Provide the [x, y] coordinate of the cell's center where the given text is located.  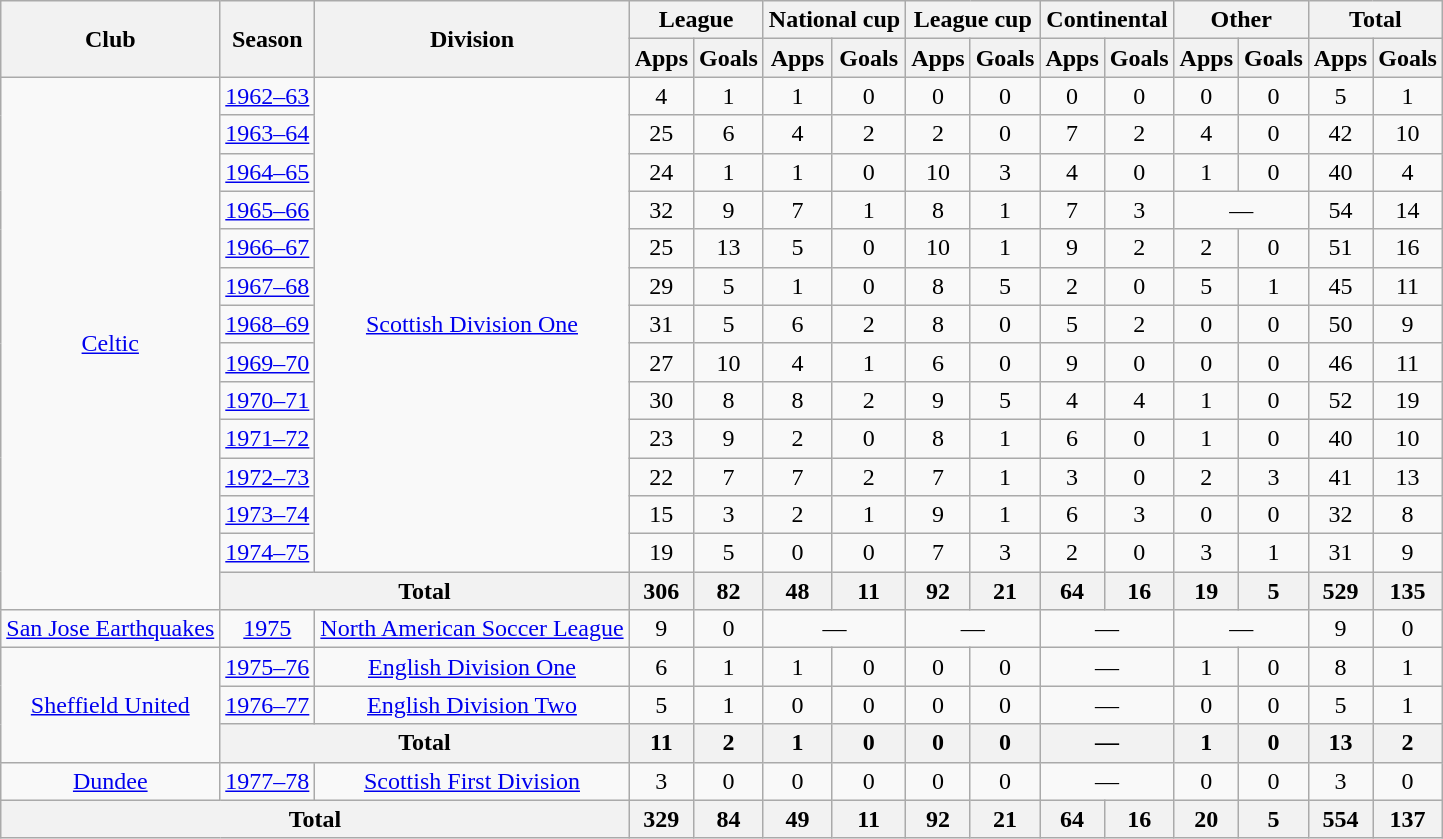
1974–75 [268, 553]
Continental [1107, 20]
1966–67 [268, 248]
Club [110, 39]
84 [729, 819]
Sheffield United [110, 705]
51 [1340, 248]
554 [1340, 819]
1963–64 [268, 134]
1975 [268, 629]
22 [661, 477]
1976–77 [268, 705]
82 [729, 591]
329 [661, 819]
20 [1206, 819]
1968–69 [268, 324]
1977–78 [268, 781]
529 [1340, 591]
29 [661, 286]
Scottish First Division [472, 781]
52 [1340, 400]
Dundee [110, 781]
41 [1340, 477]
42 [1340, 134]
Division [472, 39]
14 [1408, 210]
137 [1408, 819]
Celtic [110, 344]
League cup [973, 20]
1972–73 [268, 477]
1969–70 [268, 362]
Scottish Division One [472, 324]
1971–72 [268, 438]
15 [661, 515]
Season [268, 39]
27 [661, 362]
1964–65 [268, 172]
54 [1340, 210]
24 [661, 172]
San Jose Earthquakes [110, 629]
1967–68 [268, 286]
1965–66 [268, 210]
English Division Two [472, 705]
46 [1340, 362]
50 [1340, 324]
1973–74 [268, 515]
Other [1241, 20]
1962–63 [268, 96]
23 [661, 438]
30 [661, 400]
1970–71 [268, 400]
National cup [834, 20]
48 [797, 591]
45 [1340, 286]
49 [797, 819]
League [696, 20]
North American Soccer League [472, 629]
135 [1408, 591]
English Division One [472, 667]
1975–76 [268, 667]
306 [661, 591]
